Detect which cell encompasses the target text, then output its (X, Y) center coordinate. 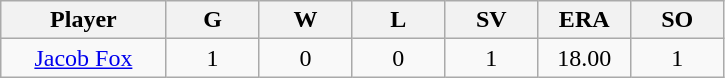
Jacob Fox (84, 58)
W (306, 20)
Player (84, 20)
L (398, 20)
SV (492, 20)
ERA (584, 20)
G (212, 20)
18.00 (584, 58)
SO (678, 20)
